From the cell containing the given text, extract its center point as (X, Y) coordinate. 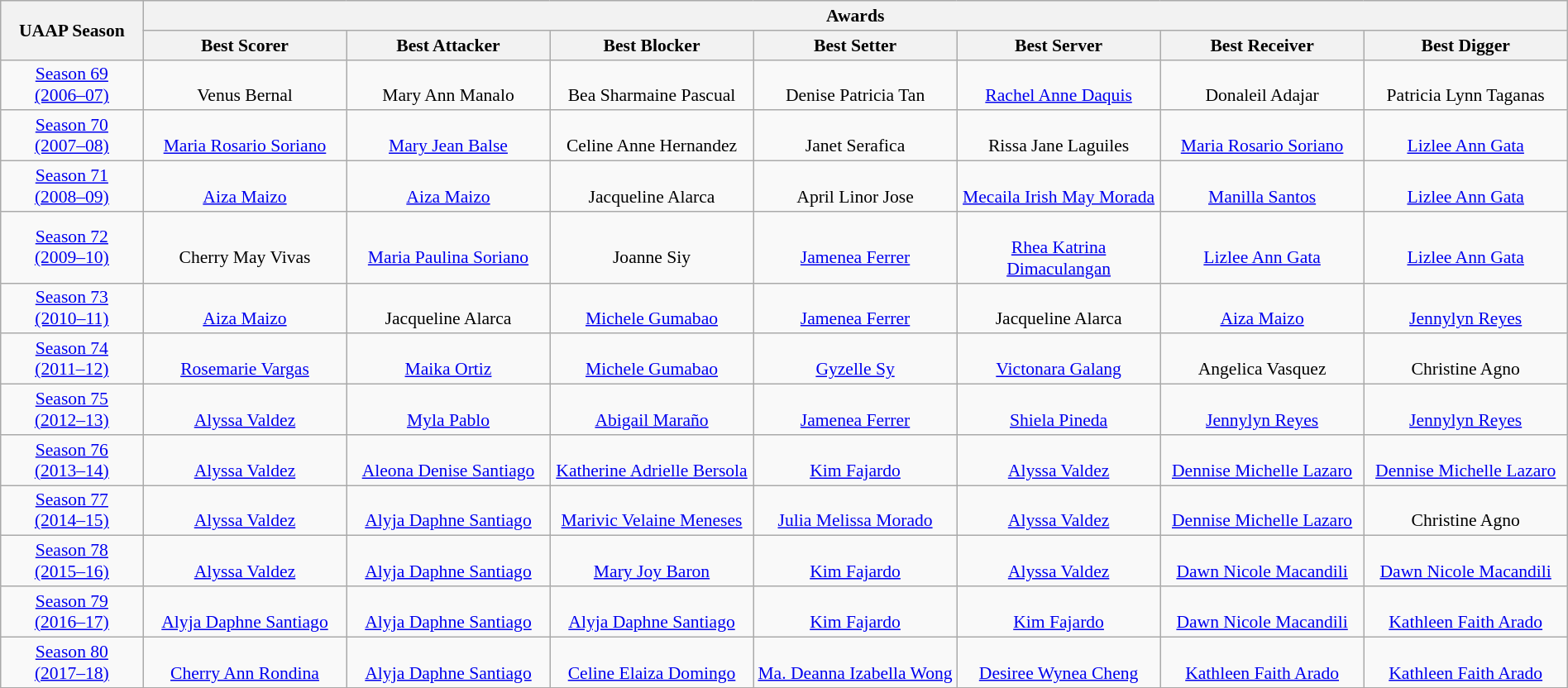
Celine Anne Hernandez (652, 136)
Ma. Deanna Izabella Wong (855, 662)
Season 78(2015–16) (72, 561)
Season 70(2007–08) (72, 136)
Season 72(2009–10) (72, 248)
Patricia Lynn Taganas (1465, 84)
Cherry Ann Rondina (245, 662)
Mary Ann Manalo (448, 84)
Season 73(2010–11) (72, 308)
Denise Patricia Tan (855, 84)
Maria Paulina Soriano (448, 248)
Best Attacker (448, 45)
Rhea Katrina Dimaculangan (1059, 248)
Maika Ortiz (448, 359)
Janet Serafica (855, 136)
Katherine Adrielle Bersola (652, 460)
Myla Pablo (448, 410)
Season 75(2012–13) (72, 410)
Best Digger (1465, 45)
Season 76(2013–14) (72, 460)
Desiree Wynea Cheng (1059, 662)
Victonara Galang (1059, 359)
Marivic Velaine Meneses (652, 511)
Joanne Siy (652, 248)
Season 80(2017–18) (72, 662)
Best Server (1059, 45)
Celine Elaiza Domingo (652, 662)
Best Setter (855, 45)
Venus Bernal (245, 84)
Awards (855, 16)
Gyzelle Sy (855, 359)
Mary Joy Baron (652, 561)
Season 69(2006–07) (72, 84)
Abigail Maraño (652, 410)
Manilla Santos (1262, 187)
Best Receiver (1262, 45)
Best Blocker (652, 45)
Angelica Vasquez (1262, 359)
Season 79(2016–17) (72, 612)
Bea Sharmaine Pascual (652, 84)
Aleona Denise Santiago (448, 460)
UAAP Season (72, 30)
Rosemarie Vargas (245, 359)
Cherry May Vivas (245, 248)
Best Scorer (245, 45)
Season 74(2011–12) (72, 359)
Mary Jean Balse (448, 136)
April Linor Jose (855, 187)
Season 71(2008–09) (72, 187)
Rissa Jane Laguiles (1059, 136)
Season 77(2014–15) (72, 511)
Shiela Pineda (1059, 410)
Rachel Anne Daquis (1059, 84)
Julia Melissa Morado (855, 511)
Mecaila Irish May Morada (1059, 187)
Donaleil Adajar (1262, 84)
